Extract the (x, y) coordinate from the center of the cell holding the provided text.  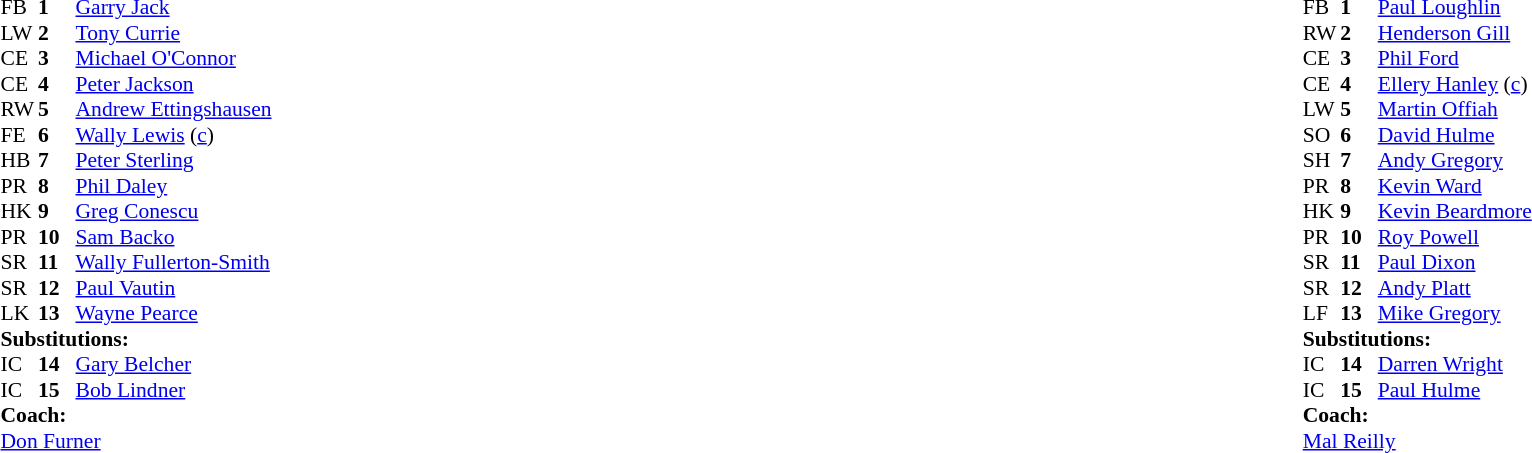
LF (1322, 313)
Darren Wright (1455, 365)
HB (19, 161)
Tony Currie (174, 33)
Martin Offiah (1455, 109)
Paul Dixon (1455, 263)
Kevin Ward (1455, 186)
Phil Daley (174, 186)
Michael O'Connor (174, 59)
Mike Gregory (1455, 313)
SO (1322, 135)
LK (19, 313)
Wally Lewis (c) (174, 135)
SH (1322, 161)
David Hulme (1455, 135)
Wayne Pearce (174, 313)
Paul Vautin (174, 288)
Wally Fullerton-Smith (174, 263)
Ellery Hanley (c) (1455, 84)
Bob Lindner (174, 390)
Phil Ford (1455, 59)
Greg Conescu (174, 211)
FE (19, 135)
Peter Jackson (174, 84)
Andy Platt (1455, 288)
Sam Backo (174, 237)
Gary Belcher (174, 365)
Roy Powell (1455, 237)
Kevin Beardmore (1455, 211)
Andrew Ettingshausen (174, 109)
Henderson Gill (1455, 33)
Andy Gregory (1455, 161)
Peter Sterling (174, 161)
Paul Hulme (1455, 390)
